Extract the (x, y) coordinate from the center of the cell holding the provided text.  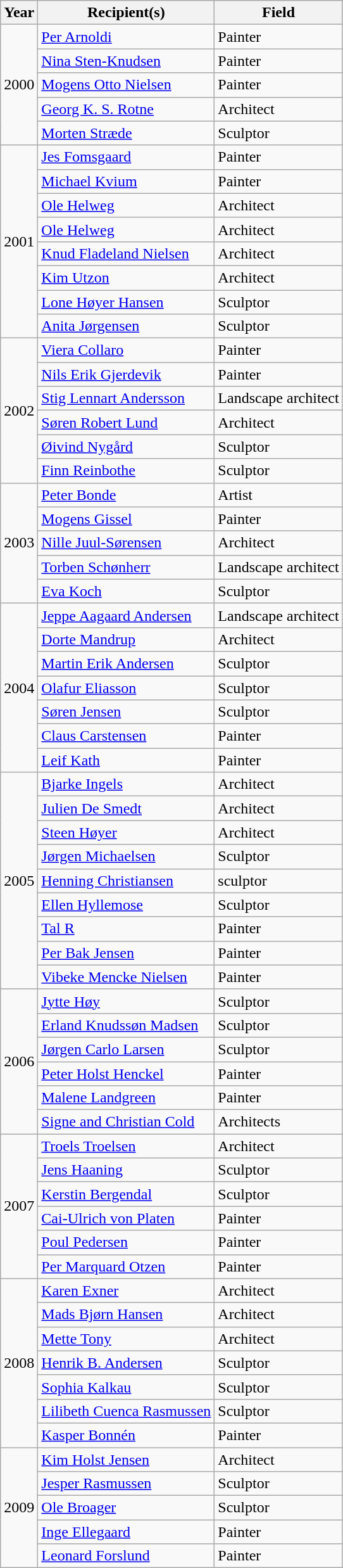
Peter Holst Henckel (127, 1074)
2000 (19, 85)
Jørgen Carlo Larsen (127, 1049)
Lone Høyer Hansen (127, 302)
2009 (19, 1507)
Mogens Gissel (127, 519)
Per Arnoldi (127, 37)
Mette Tony (127, 1339)
2001 (19, 241)
Torben Schønherr (127, 567)
Per Bak Jensen (127, 953)
Tal R (127, 929)
Steen Høyer (127, 832)
Sophia Kalkau (127, 1387)
Jes Fomsgaard (127, 157)
Nils Erik Gjerdevik (127, 374)
Architects (278, 1122)
Malene Landgreen (127, 1098)
Søren Jensen (127, 712)
Poul Pedersen (127, 1242)
Morten Stræde (127, 133)
2006 (19, 1061)
Finn Reinbothe (127, 471)
Erland Knudssøn Madsen (127, 1025)
Field (278, 13)
Knud Fladeland Nielsen (127, 253)
Henrik B. Andersen (127, 1363)
Øivind Nygård (127, 447)
Jeppe Aagaard Andersen (127, 615)
Søren Robert Lund (127, 423)
Per Marquard Otzen (127, 1266)
Georg K. S. Rotne (127, 109)
Michael Kvium (127, 181)
Inge Ellegaard (127, 1532)
Olafur Eliasson (127, 687)
Jesper Rasmussen (127, 1484)
Viera Collaro (127, 350)
Jens Haaning (127, 1170)
Claus Carstensen (127, 736)
Nille Juul-Sørensen (127, 543)
Mads Bjørn Hansen (127, 1315)
Anita Jørgensen (127, 326)
Karen Exner (127, 1291)
Martin Erik Andersen (127, 663)
Jytte Høy (127, 1001)
Stig Lennart Andersson (127, 398)
Vibeke Mencke Nielsen (127, 977)
Ellen Hyllemose (127, 905)
Signe and Christian Cold (127, 1122)
Jørgen Michaelsen (127, 857)
Year (19, 13)
Leif Kath (127, 760)
Troels Troelsen (127, 1146)
Kim Utzon (127, 277)
Bjarke Ingels (127, 784)
sculptor (278, 881)
Julien De Smedt (127, 808)
Leonard Forslund (127, 1556)
Recipient(s) (127, 13)
Eva Koch (127, 591)
Peter Bonde (127, 495)
2007 (19, 1206)
Lilibeth Cuenca Rasmussen (127, 1411)
Mogens Otto Nielsen (127, 85)
Dorte Mandrup (127, 639)
Kim Holst Jensen (127, 1459)
Kerstin Bergendal (127, 1194)
2003 (19, 543)
Ole Broager (127, 1508)
2002 (19, 411)
2008 (19, 1363)
2005 (19, 881)
Artist (278, 495)
Cai-Ulrich von Platen (127, 1218)
Nina Sten-Knudsen (127, 61)
Henning Christiansen (127, 881)
Kasper Bonnén (127, 1435)
2004 (19, 687)
